Pinpoint the cell where the given text exists, returning its [x, y] midpoint coordinate. 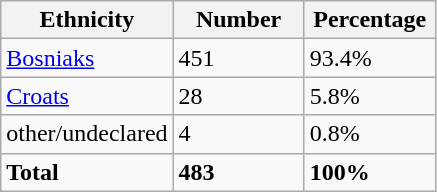
Bosniaks [87, 58]
other/undeclared [87, 134]
28 [238, 96]
483 [238, 172]
Number [238, 20]
93.4% [370, 58]
0.8% [370, 134]
Ethnicity [87, 20]
451 [238, 58]
Croats [87, 96]
4 [238, 134]
100% [370, 172]
5.8% [370, 96]
Total [87, 172]
Percentage [370, 20]
